For the text-containing cell, return its midpoint in (x, y) coordinate format. 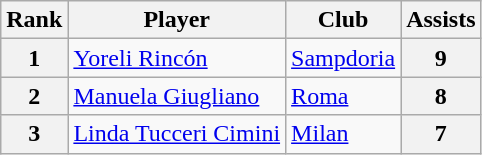
9 (441, 58)
2 (34, 96)
Yoreli Rincón (177, 58)
Milan (344, 134)
Linda Tucceri Cimini (177, 134)
7 (441, 134)
1 (34, 58)
Assists (441, 20)
Player (177, 20)
Sampdoria (344, 58)
Manuela Giugliano (177, 96)
Roma (344, 96)
3 (34, 134)
Club (344, 20)
8 (441, 96)
Rank (34, 20)
